Capture the cell that displays the provided text and extract its (x, y) central coordinate. 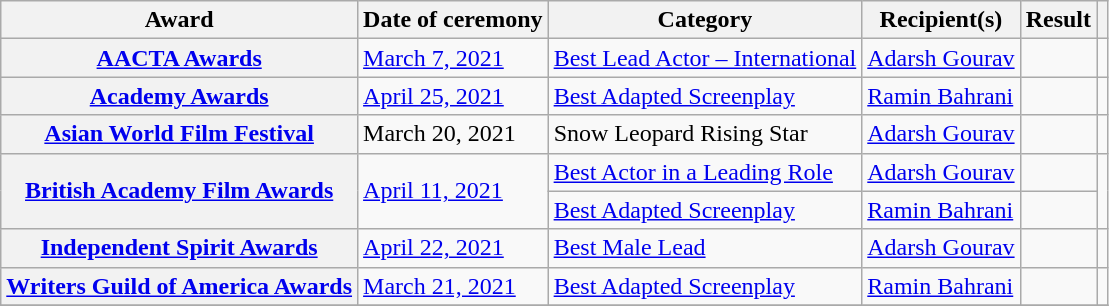
Result (1058, 20)
Date of ceremony (454, 20)
Best Actor in a Leading Role (705, 172)
Academy Awards (180, 96)
Award (180, 20)
March 20, 2021 (454, 134)
April 25, 2021 (454, 96)
March 21, 2021 (454, 286)
Best Male Lead (705, 248)
Category (705, 20)
British Academy Film Awards (180, 191)
Asian World Film Festival (180, 134)
Recipient(s) (941, 20)
Snow Leopard Rising Star (705, 134)
Independent Spirit Awards (180, 248)
AACTA Awards (180, 58)
Writers Guild of America Awards (180, 286)
March 7, 2021 (454, 58)
April 11, 2021 (454, 191)
April 22, 2021 (454, 248)
Best Lead Actor – International (705, 58)
